For the text-containing cell, return its midpoint in (x, y) coordinate format. 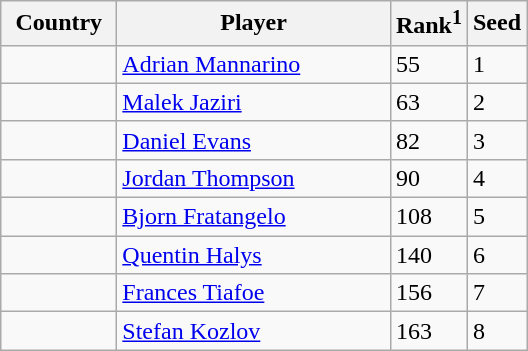
3 (496, 140)
2 (496, 102)
7 (496, 293)
6 (496, 255)
140 (428, 255)
Bjorn Fratangelo (254, 217)
Country (59, 24)
90 (428, 178)
8 (496, 331)
Adrian Mannarino (254, 64)
1 (496, 64)
Malek Jaziri (254, 102)
Jordan Thompson (254, 178)
Rank1 (428, 24)
55 (428, 64)
108 (428, 217)
63 (428, 102)
Seed (496, 24)
Frances Tiafoe (254, 293)
Quentin Halys (254, 255)
Player (254, 24)
4 (496, 178)
163 (428, 331)
Daniel Evans (254, 140)
156 (428, 293)
Stefan Kozlov (254, 331)
5 (496, 217)
82 (428, 140)
